Pinpoint the cell where the given text exists, returning its [x, y] midpoint coordinate. 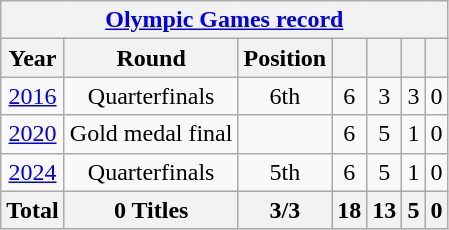
Round [151, 58]
Total [33, 210]
Year [33, 58]
Olympic Games record [224, 20]
2024 [33, 172]
18 [350, 210]
Gold medal final [151, 134]
2020 [33, 134]
13 [384, 210]
0 Titles [151, 210]
2016 [33, 96]
3/3 [285, 210]
Position [285, 58]
6th [285, 96]
5th [285, 172]
